Identify which cell holds the provided text, then report its (x, y) central coordinate. 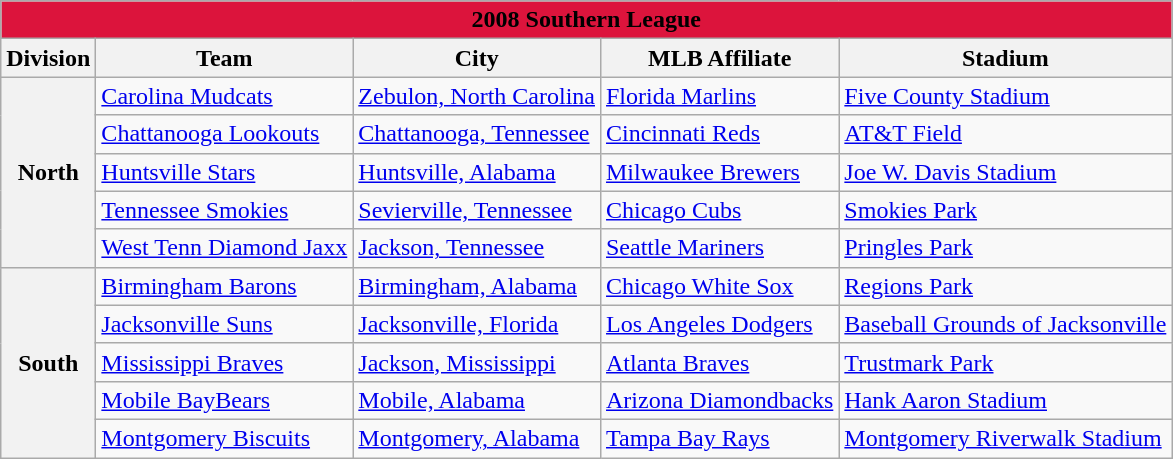
South (48, 362)
Atlanta Braves (719, 362)
Chattanooga Lookouts (224, 134)
Mississippi Braves (224, 362)
Hank Aaron Stadium (1006, 400)
Pringles Park (1006, 248)
North (48, 172)
Joe W. Davis Stadium (1006, 172)
Tampa Bay Rays (719, 438)
Jackson, Tennessee (477, 248)
Huntsville, Alabama (477, 172)
Seattle Mariners (719, 248)
Birmingham Barons (224, 286)
Five County Stadium (1006, 96)
Smokies Park (1006, 210)
Huntsville Stars (224, 172)
Regions Park (1006, 286)
Montgomery, Alabama (477, 438)
Milwaukee Brewers (719, 172)
Jackson, Mississippi (477, 362)
MLB Affiliate (719, 58)
City (477, 58)
Los Angeles Dodgers (719, 324)
West Tenn Diamond Jaxx (224, 248)
Trustmark Park (1006, 362)
Chicago Cubs (719, 210)
Zebulon, North Carolina (477, 96)
Chicago White Sox (719, 286)
Division (48, 58)
2008 Southern League (586, 20)
Mobile, Alabama (477, 400)
Montgomery Biscuits (224, 438)
Carolina Mudcats (224, 96)
Chattanooga, Tennessee (477, 134)
Birmingham, Alabama (477, 286)
Montgomery Riverwalk Stadium (1006, 438)
Jacksonville, Florida (477, 324)
Cincinnati Reds (719, 134)
Mobile BayBears (224, 400)
Florida Marlins (719, 96)
Jacksonville Suns (224, 324)
AT&T Field (1006, 134)
Arizona Diamondbacks (719, 400)
Stadium (1006, 58)
Team (224, 58)
Baseball Grounds of Jacksonville (1006, 324)
Tennessee Smokies (224, 210)
Sevierville, Tennessee (477, 210)
